Capture the cell that displays the provided text and extract its [X, Y] central coordinate. 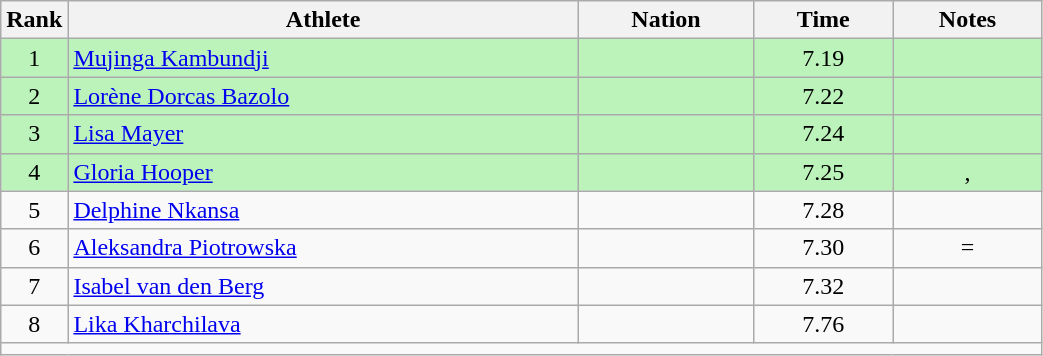
3 [34, 134]
Athlete [324, 20]
6 [34, 248]
= [968, 248]
Isabel van den Berg [324, 286]
7.19 [824, 58]
Rank [34, 20]
, [968, 172]
5 [34, 210]
8 [34, 324]
Time [824, 20]
Mujinga Kambundji [324, 58]
1 [34, 58]
Gloria Hooper [324, 172]
Lorène Dorcas Bazolo [324, 96]
Lisa Mayer [324, 134]
Lika Kharchilava [324, 324]
Aleksandra Piotrowska [324, 248]
7.76 [824, 324]
Notes [968, 20]
7.28 [824, 210]
7.30 [824, 248]
Delphine Nkansa [324, 210]
4 [34, 172]
Nation [666, 20]
2 [34, 96]
7 [34, 286]
7.25 [824, 172]
7.22 [824, 96]
7.24 [824, 134]
7.32 [824, 286]
